Detect which cell encompasses the target text, then output its [x, y] center coordinate. 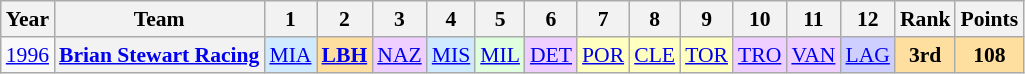
1 [290, 19]
Rank [926, 19]
Team [159, 19]
4 [452, 19]
NAZ [399, 55]
LAG [867, 55]
3rd [926, 55]
MIS [452, 55]
6 [551, 19]
Points [989, 19]
9 [706, 19]
TRO [760, 55]
1996 [28, 55]
CLE [654, 55]
108 [989, 55]
8 [654, 19]
LBH [345, 55]
3 [399, 19]
11 [813, 19]
Brian Stewart Racing [159, 55]
10 [760, 19]
POR [603, 55]
DET [551, 55]
5 [500, 19]
7 [603, 19]
MIA [290, 55]
Year [28, 19]
12 [867, 19]
VAN [813, 55]
2 [345, 19]
TOR [706, 55]
MIL [500, 55]
